Pinpoint the cell where the given text exists, returning its [x, y] midpoint coordinate. 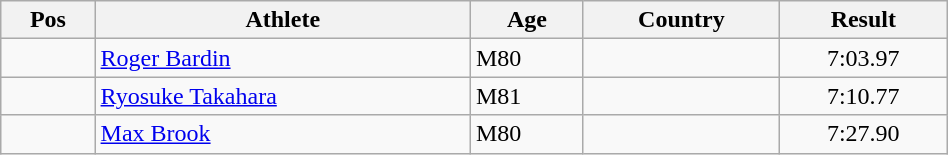
Max Brook [282, 134]
Ryosuke Takahara [282, 96]
Athlete [282, 20]
Age [526, 20]
Result [863, 20]
Roger Bardin [282, 58]
M81 [526, 96]
7:10.77 [863, 96]
Country [681, 20]
7:03.97 [863, 58]
7:27.90 [863, 134]
Pos [48, 20]
